Scan for the cell matching the given text and deliver its (x, y) coordinate at center. 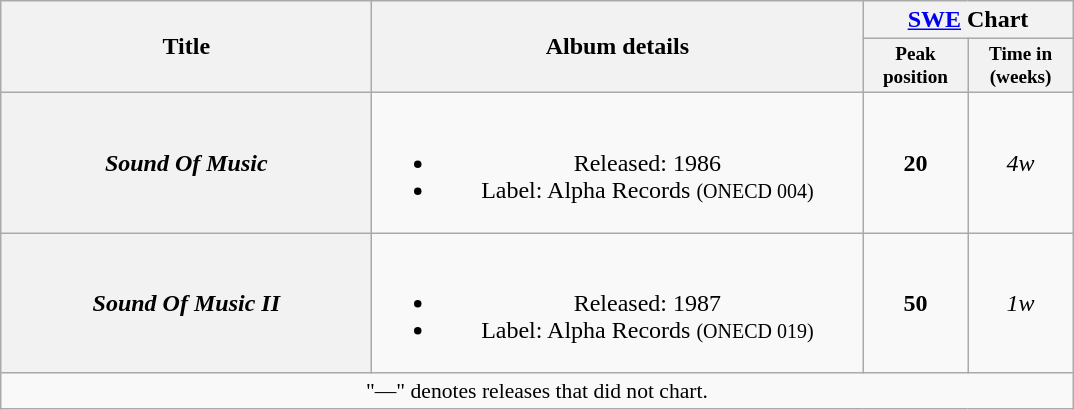
Sound Of Music (186, 163)
Time in(weeks) (1020, 66)
Released: 1987Label: Alpha Records (ONECD 019) (618, 303)
50 (916, 303)
1w (1020, 303)
"—" denotes releases that did not chart. (537, 391)
Peak position (916, 66)
Album details (618, 47)
Title (186, 47)
Released: 1986Label: Alpha Records (ONECD 004) (618, 163)
20 (916, 163)
SWE Chart (968, 20)
Sound Of Music II (186, 303)
4w (1020, 163)
